Find where the given text appears and provide that cell's center as [X, Y] coordinate. 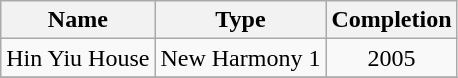
Hin Yiu House [78, 58]
Name [78, 20]
Completion [392, 20]
New Harmony 1 [240, 58]
Type [240, 20]
2005 [392, 58]
